Return the [X, Y] coordinate for the center point of the cell that contains the specified text.  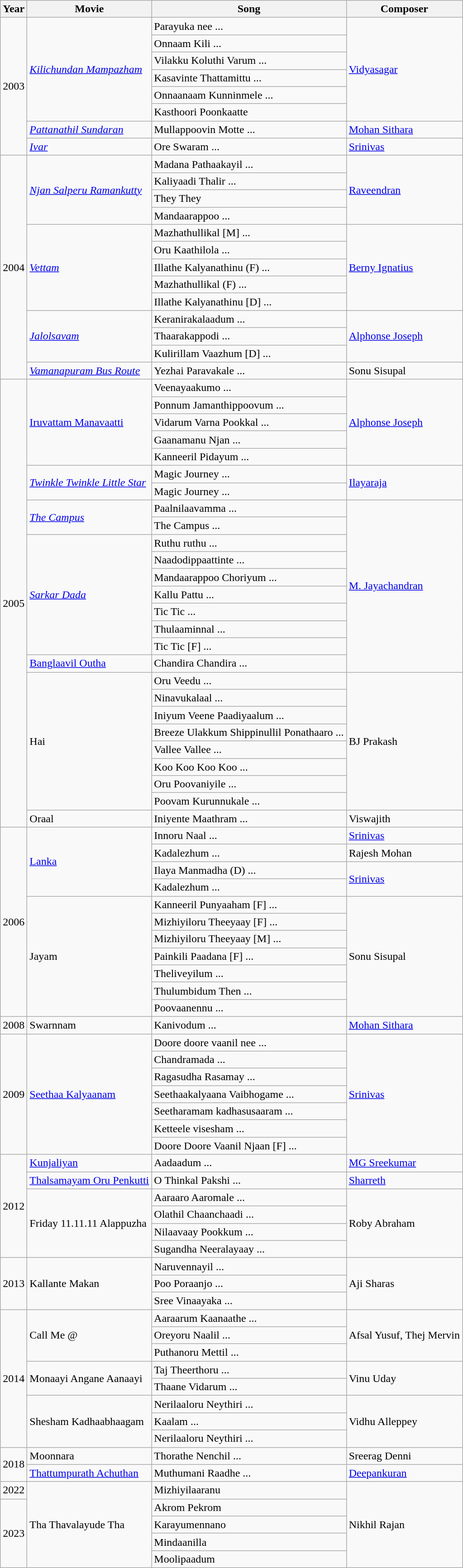
Mullappoovin Motte ... [249, 129]
Ilaya Manmadha (D) ... [249, 870]
Chandramada ... [249, 1060]
The Campus [90, 517]
Innoru Naal ... [249, 836]
Onnaam Kili ... [249, 43]
Taj Theerthoru ... [249, 1370]
Njan Salperu Ramankutty [90, 190]
Hai [90, 741]
Iniyente Maathram ... [249, 819]
Song [249, 9]
Kulirillam Vaazhum [D] ... [249, 353]
They They [249, 198]
Jayam [90, 956]
Painkili Paadana [F] ... [249, 956]
Tha Thavalayude Tha [90, 1525]
Kilichundan Mampazham [90, 69]
Mizhiyiloru Theeyaay [F] ... [249, 922]
Viswajith [404, 819]
Ore Swaram ... [249, 147]
Doore Doore Vaanil Njaan [F] ... [249, 1146]
Parayuka nee ... [249, 26]
Oreyoru Naalil ... [249, 1335]
Ponnum Jamanthippoovum ... [249, 405]
2023 [14, 1533]
Ragasudha Rasamay ... [249, 1077]
Deepankuran [404, 1473]
Paalnilaavamma ... [249, 509]
Thorathe Nenchil ... [249, 1456]
Naadodippaattinte ... [249, 560]
Kaalam ... [249, 1421]
Kallante Makan [90, 1283]
Banglaavil Outha [90, 663]
2022 [14, 1490]
Vinu Uday [404, 1378]
Akrom Pekrom [249, 1507]
2008 [14, 1025]
Seetharamam kadhasusaaram ... [249, 1111]
Mizhiyilaaranu [249, 1490]
Kanivodum ... [249, 1025]
Pattanathil Sundaran [90, 129]
Sharreth [404, 1180]
Oru Veedu ... [249, 681]
Year [14, 9]
Illathe Kalyanathinu [D] ... [249, 302]
Twinkle Twinkle Little Star [90, 482]
Naruvennayil ... [249, 1266]
Aji Sharas [404, 1283]
Vettam [90, 267]
Kallu Pattu ... [249, 595]
Mandaarappoo ... [249, 216]
Nilaavaay Pookkum ... [249, 1232]
2013 [14, 1283]
Sarkar Dada [90, 595]
Thulaaminnal ... [249, 629]
Movie [90, 9]
Kanneeril Punyaaham [F] ... [249, 905]
Thaarakappodi ... [249, 336]
Monaayi Angane Aanaayi [90, 1378]
Afsal Yusuf, Thej Mervin [404, 1335]
Breeze Ulakkum Shippinullil Ponathaaro ... [249, 732]
Iniyum Veene Paadiyaalum ... [249, 715]
Illathe Kalyanathinu (F) ... [249, 267]
M. Jayachandran [404, 586]
Poovaanennu ... [249, 1008]
Poovam Kurunnukale ... [249, 801]
Vidyasagar [404, 69]
Tic Tic [F] ... [249, 646]
Veenayaakumo ... [249, 388]
Call Me @ [90, 1335]
Vilakku Koluthi Varum ... [249, 61]
Mizhiyiloru Theeyaay [M] ... [249, 939]
Sugandha Neeralayaay ... [249, 1249]
Vamanapuram Bus Route [90, 371]
Chandira Chandira ... [249, 663]
Mazhathullikal [M] ... [249, 233]
Jalolsavam [90, 336]
Madana Pathaakayil ... [249, 164]
Iruvattam Manavaatti [90, 422]
Thalsamayam Oru Penkutti [90, 1180]
Thulumbidum Then ... [249, 991]
MG Sreekumar [404, 1163]
Kunjaliyan [90, 1163]
Ninavukalaal ... [249, 698]
Seethaakalyaana Vaibhogame ... [249, 1094]
2006 [14, 922]
2004 [14, 267]
2018 [14, 1464]
Mandaarappoo Choriyum ... [249, 577]
The Campus ... [249, 526]
Rajesh Mohan [404, 853]
Oru Kaathilola ... [249, 250]
2014 [14, 1378]
Koo Koo Koo Koo ... [249, 767]
2005 [14, 603]
BJ Prakash [404, 741]
Berny Ignatius [404, 267]
Keranirakalaadum ... [249, 319]
Theliveyilum ... [249, 973]
Vallee Vallee ... [249, 749]
Vidarum Varna Pookkal ... [249, 422]
Ruthu ruthu ... [249, 543]
Kasavinte Thattamittu ... [249, 78]
Moolipaadum [249, 1559]
Ilayaraja [404, 482]
Roby Abraham [404, 1223]
Puthanoru Mettil ... [249, 1353]
Olathil Chaanchaadi ... [249, 1215]
O Thinkal Pakshi ... [249, 1180]
Kaliyaadi Thalir ... [249, 181]
Thaane Vidarum ... [249, 1387]
Aadaadum ... [249, 1163]
Kasthoori Poonkaatte [249, 112]
Thattumpurath Achuthan [90, 1473]
2012 [14, 1206]
Tic Tic ... [249, 612]
Karayumennano [249, 1525]
Aaraarum Kaanaathe ... [249, 1318]
Mazhathullikal (F) ... [249, 285]
Yezhai Paravakale ... [249, 371]
Vidhu Alleppey [404, 1421]
Seethaa Kalyaanam [90, 1094]
Oru Poovaniyile ... [249, 784]
Doore doore vaanil nee ... [249, 1042]
Oraal [90, 819]
Gaanamanu Njan ... [249, 439]
Muthumani Raadhe ... [249, 1473]
Lanka [90, 862]
Aaraaro Aaromale ... [249, 1197]
Shesham Kadhaabhaagam [90, 1421]
Composer [404, 9]
Swarnnam [90, 1025]
Sree Vinaayaka ... [249, 1301]
2009 [14, 1094]
Sreerag Denni [404, 1456]
Raveendran [404, 190]
Onnaanaam Kunninmele ... [249, 95]
Ketteele visesham ... [249, 1129]
Nikhil Rajan [404, 1525]
Mindaanilla [249, 1542]
Poo Poraanjo ... [249, 1283]
Kanneeril Pidayum ... [249, 457]
2003 [14, 86]
Moonnara [90, 1456]
Friday 11.11.11 Alappuzha [90, 1223]
Ivar [90, 147]
